Scan for the cell matching the given text and deliver its [X, Y] coordinate at center. 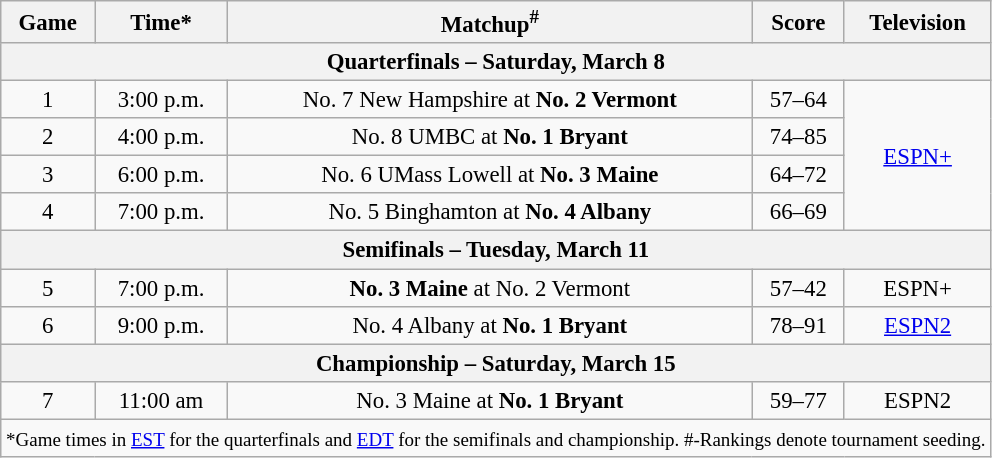
No. 6 UMass Lowell at No. 3 Maine [490, 175]
6:00 p.m. [162, 175]
Championship – Saturday, March 15 [496, 363]
Game [48, 22]
No. 3 Maine at No. 1 Bryant [490, 400]
No. 8 UMBC at No. 1 Bryant [490, 137]
74–85 [798, 137]
7 [48, 400]
4 [48, 213]
11:00 am [162, 400]
3:00 p.m. [162, 100]
6 [48, 325]
59–77 [798, 400]
57–64 [798, 100]
No. 7 New Hampshire at No. 2 Vermont [490, 100]
Score [798, 22]
2 [48, 137]
Time* [162, 22]
9:00 p.m. [162, 325]
78–91 [798, 325]
Semifinals – Tuesday, March 11 [496, 250]
4:00 p.m. [162, 137]
57–42 [798, 288]
64–72 [798, 175]
Quarterfinals – Saturday, March 8 [496, 62]
No. 3 Maine at No. 2 Vermont [490, 288]
Matchup# [490, 22]
*Game times in EST for the quarterfinals and EDT for the semifinals and championship. #-Rankings denote tournament seeding. [496, 438]
3 [48, 175]
Television [917, 22]
5 [48, 288]
1 [48, 100]
No. 4 Albany at No. 1 Bryant [490, 325]
66–69 [798, 213]
No. 5 Binghamton at No. 4 Albany [490, 213]
